Extract the (x, y) coordinate from the center of the cell holding the provided text.  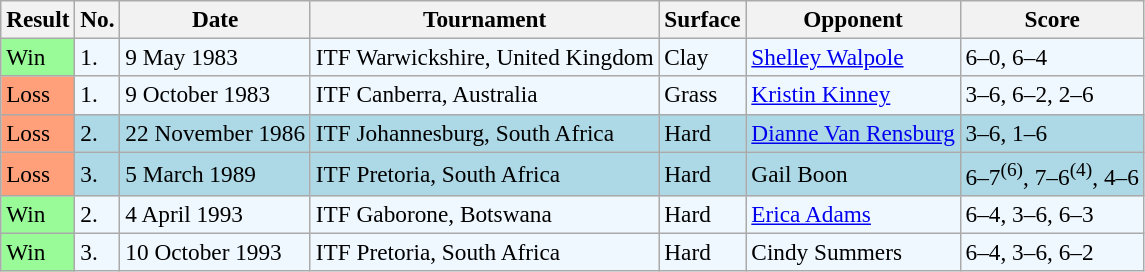
Result (38, 19)
Clay (702, 57)
Score (1052, 19)
Gail Boon (853, 173)
4 April 1993 (215, 214)
9 October 1983 (215, 95)
Kristin Kinney (853, 95)
Erica Adams (853, 214)
Cindy Summers (853, 252)
ITF Gaborone, Botswana (484, 214)
Grass (702, 95)
6–4, 3–6, 6–2 (1052, 252)
ITF Canberra, Australia (484, 95)
Shelley Walpole (853, 57)
Opponent (853, 19)
No. (98, 19)
5 March 1989 (215, 173)
Tournament (484, 19)
9 May 1983 (215, 57)
10 October 1993 (215, 252)
Dianne Van Rensburg (853, 133)
Surface (702, 19)
6–7(6), 7–6(4), 4–6 (1052, 173)
6–4, 3–6, 6–3 (1052, 214)
3–6, 1–6 (1052, 133)
ITF Warwickshire, United Kingdom (484, 57)
ITF Johannesburg, South Africa (484, 133)
3–6, 6–2, 2–6 (1052, 95)
22 November 1986 (215, 133)
6–0, 6–4 (1052, 57)
Date (215, 19)
